From the cell containing the given text, extract its center point as [X, Y] coordinate. 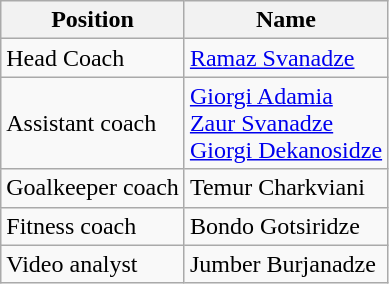
Name [286, 20]
Assistant coach [93, 123]
Head Coach [93, 58]
Jumber Burjanadze [286, 264]
Giorgi Adamia Zaur Svanadze Giorgi Dekanosidze [286, 123]
Temur Charkviani [286, 188]
Bondo Gotsiridze [286, 226]
Video analyst [93, 264]
Ramaz Svanadze [286, 58]
Fitness coach [93, 226]
Position [93, 20]
Goalkeeper coach [93, 188]
